From the cell containing the given text, extract its center point as [x, y] coordinate. 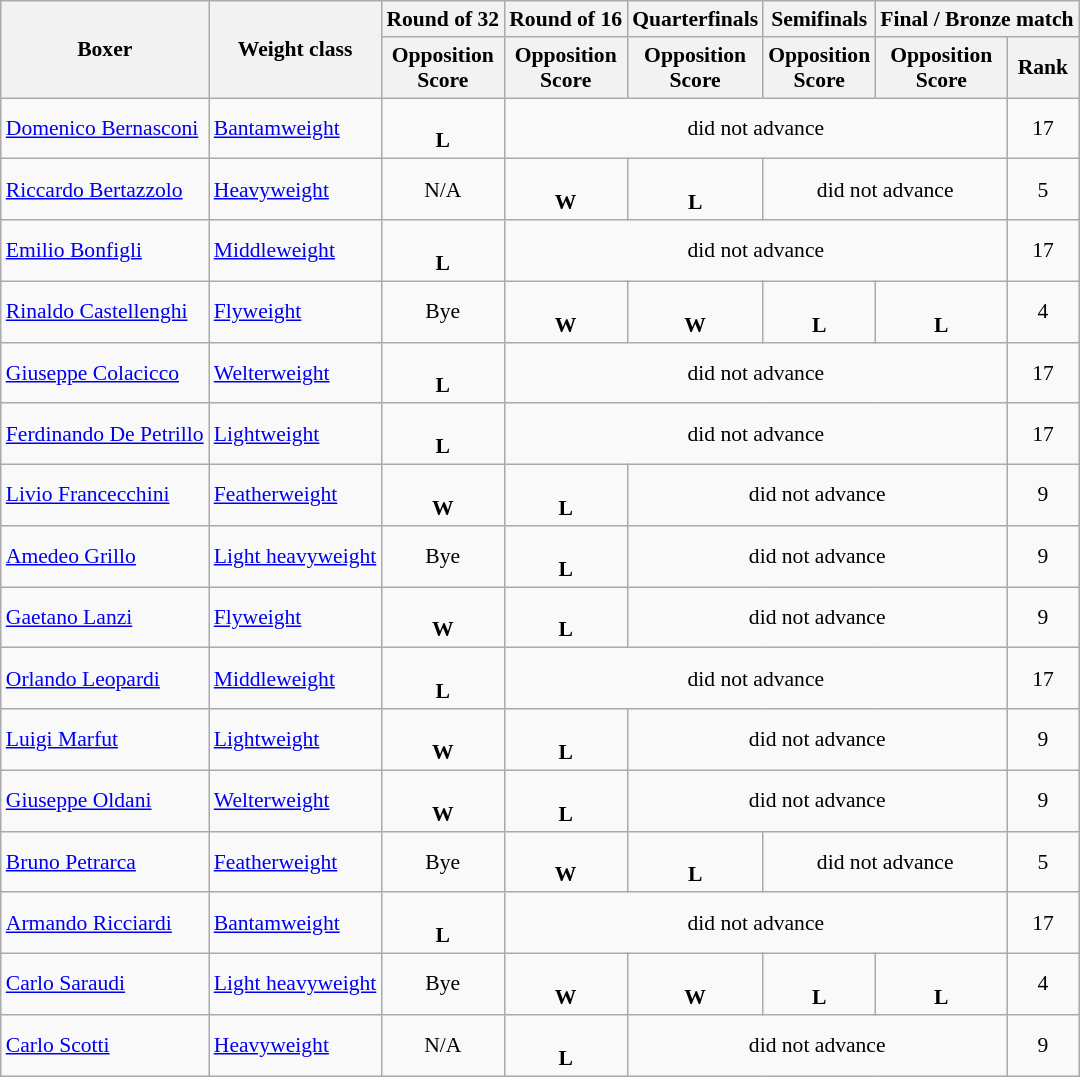
Orlando Leopardi [105, 678]
Gaetano Lanzi [105, 618]
Luigi Marfut [105, 740]
Final / Bronze match [976, 19]
Livio Francecchini [105, 496]
Ferdinando De Petrillo [105, 434]
Bruno Petrarca [105, 862]
Semifinals [819, 19]
Riccardo Bertazzolo [105, 190]
Emilio Bonfigli [105, 250]
Domenico Bernasconi [105, 128]
Carlo Saraudi [105, 984]
Boxer [105, 50]
Carlo Scotti [105, 1046]
Quarterfinals [695, 19]
Giuseppe Colacicco [105, 372]
Giuseppe Oldani [105, 800]
Rank [1042, 68]
Armando Ricciardi [105, 924]
Amedeo Grillo [105, 556]
Round of 32 [442, 19]
Rinaldo Castellenghi [105, 312]
Weight class [296, 50]
Round of 16 [566, 19]
